Find where the given text appears and provide that cell's center as [x, y] coordinate. 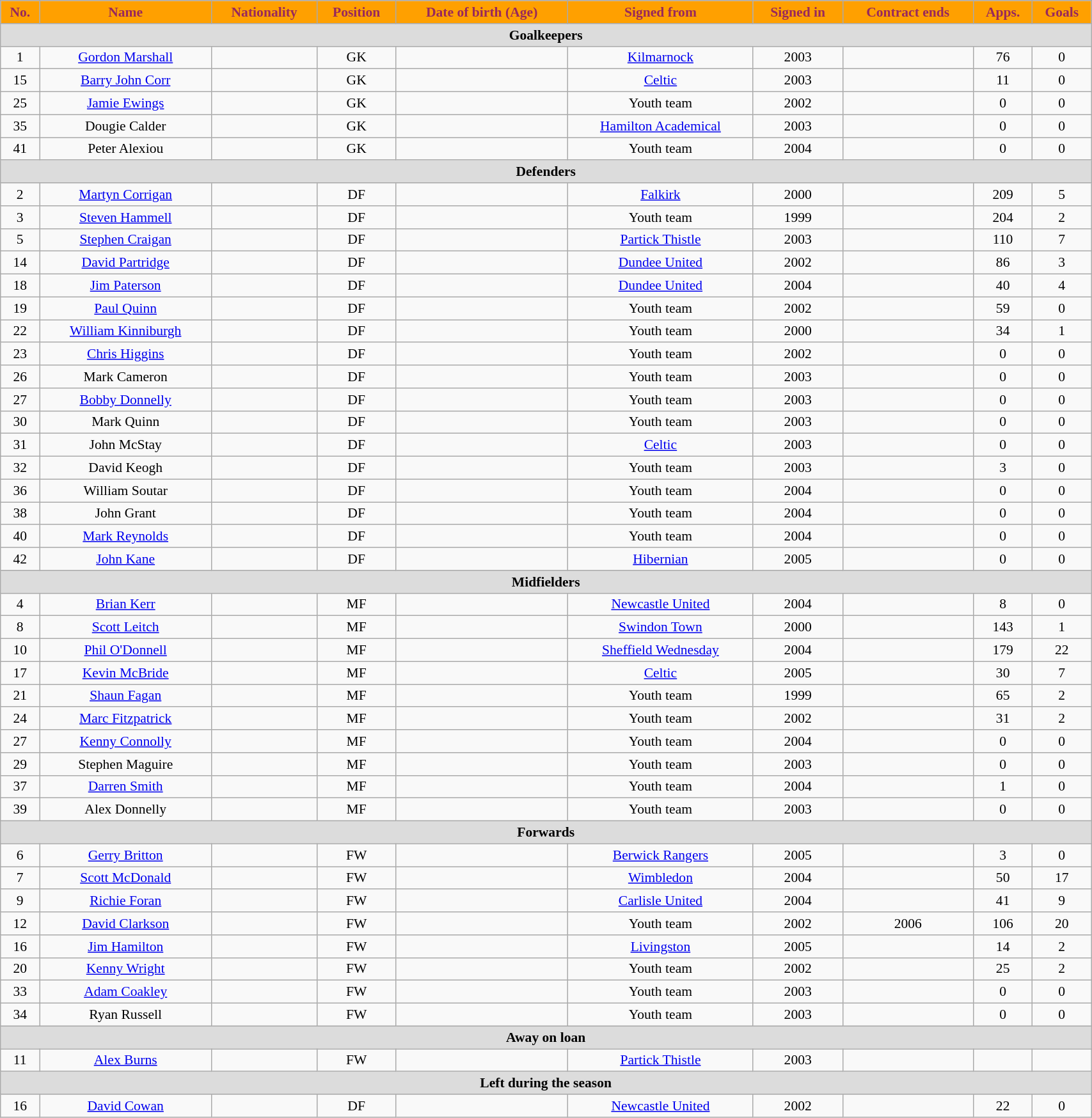
John Kane [125, 559]
Nationality [265, 12]
42 [20, 559]
Martyn Corrigan [125, 194]
19 [20, 308]
Livingston [661, 947]
Name [125, 12]
David Keogh [125, 468]
32 [20, 468]
Chris Higgins [125, 354]
William Soutar [125, 491]
Jim Paterson [125, 286]
38 [20, 514]
Adam Coakley [125, 992]
15 [20, 81]
Steven Hammell [125, 217]
179 [1003, 650]
Goalkeepers [546, 35]
Jim Hamilton [125, 947]
Position [357, 12]
Forwards [546, 833]
Shaun Fagan [125, 696]
Away on loan [546, 1037]
Kevin McBride [125, 673]
Signed in [798, 12]
Mark Cameron [125, 377]
Sheffield Wednesday [661, 650]
Defenders [546, 172]
29 [20, 764]
18 [20, 286]
110 [1003, 240]
Richie Foran [125, 901]
Stephen Maguire [125, 764]
Goals [1062, 12]
76 [1003, 58]
209 [1003, 194]
Hibernian [661, 559]
Falkirk [661, 194]
Ryan Russell [125, 1015]
Brian Kerr [125, 604]
65 [1003, 696]
Date of birth (Age) [482, 12]
36 [20, 491]
10 [20, 650]
33 [20, 992]
No. [20, 12]
26 [20, 377]
Alex Donnelly [125, 810]
39 [20, 810]
Kenny Wright [125, 969]
Mark Reynolds [125, 537]
David Partridge [125, 263]
59 [1003, 308]
204 [1003, 217]
Barry John Corr [125, 81]
Bobby Donnelly [125, 400]
Hamilton Academical [661, 126]
Scott McDonald [125, 878]
David Cowan [125, 1106]
John McStay [125, 445]
12 [20, 924]
Midfielders [546, 582]
Kilmarnock [661, 58]
Apps. [1003, 12]
Alex Burns [125, 1060]
24 [20, 719]
Gordon Marshall [125, 58]
Carlisle United [661, 901]
50 [1003, 878]
Jamie Ewings [125, 104]
Contract ends [908, 12]
Left during the season [546, 1083]
Swindon Town [661, 627]
Wimbledon [661, 878]
86 [1003, 263]
John Grant [125, 514]
Paul Quinn [125, 308]
Scott Leitch [125, 627]
Dougie Calder [125, 126]
2006 [908, 924]
Phil O'Donnell [125, 650]
Peter Alexiou [125, 149]
Kenny Connolly [125, 741]
Berwick Rangers [661, 855]
William Kinniburgh [125, 331]
143 [1003, 627]
23 [20, 354]
37 [20, 787]
106 [1003, 924]
Darren Smith [125, 787]
35 [20, 126]
6 [20, 855]
Gerry Britton [125, 855]
David Clarkson [125, 924]
Signed from [661, 12]
Mark Quinn [125, 422]
Marc Fitzpatrick [125, 719]
21 [20, 696]
Stephen Craigan [125, 240]
